Detect which cell encompasses the target text, then output its (x, y) center coordinate. 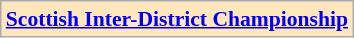
Scottish Inter-District Championship (177, 19)
